Determine the [x, y] coordinate at the center of the cell enclosing the given text.  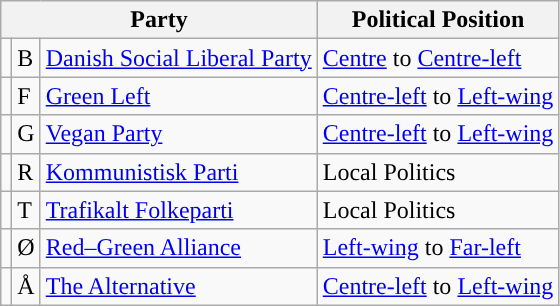
Centre to Centre-left [438, 58]
F [26, 96]
Red–Green Alliance [178, 248]
Danish Social Liberal Party [178, 58]
Party [159, 20]
B [26, 58]
Trafikalt Folkeparti [178, 210]
Vegan Party [178, 134]
T [26, 210]
G [26, 134]
Ø [26, 248]
R [26, 172]
Left-wing to Far-left [438, 248]
Kommunistisk Parti [178, 172]
Political Position [438, 20]
Green Left [178, 96]
Å [26, 286]
The Alternative [178, 286]
